Scan for the cell matching the given text and deliver its (X, Y) coordinate at center. 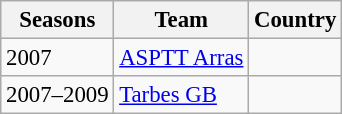
Seasons (58, 20)
2007–2009 (58, 95)
ASPTT Arras (182, 58)
2007 (58, 58)
Team (182, 20)
Country (296, 20)
Tarbes GB (182, 95)
